Identify which cell holds the provided text, then report its [X, Y] central coordinate. 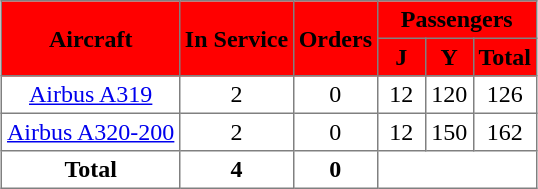
Aircraft [91, 38]
Airbus A319 [91, 95]
Airbus A320-200 [91, 132]
162 [504, 132]
In Service [237, 38]
Passengers [456, 20]
150 [449, 132]
Orders [335, 38]
126 [504, 95]
J [401, 57]
120 [449, 95]
Y [449, 57]
4 [237, 170]
